From the cell containing the given text, extract its center point as (x, y) coordinate. 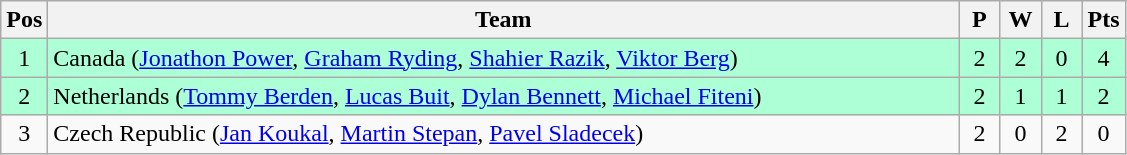
Team (504, 20)
Pts (1104, 20)
L (1062, 20)
4 (1104, 58)
W (1020, 20)
P (980, 20)
Canada (Jonathon Power, Graham Ryding, Shahier Razik, Viktor Berg) (504, 58)
Pos (24, 20)
Netherlands (Tommy Berden, Lucas Buit, Dylan Bennett, Michael Fiteni) (504, 96)
Czech Republic (Jan Koukal, Martin Stepan, Pavel Sladecek) (504, 134)
3 (24, 134)
